Locate the cell with the specified text and output its (X, Y) center coordinate. 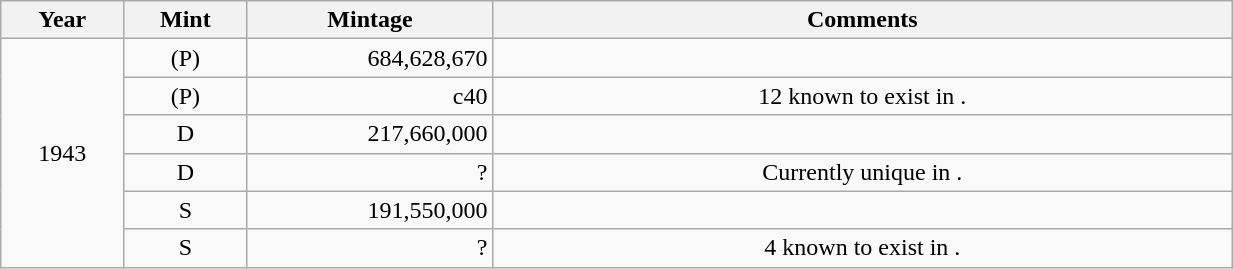
217,660,000 (370, 134)
Year (62, 20)
c40 (370, 96)
684,628,670 (370, 58)
4 known to exist in . (862, 248)
12 known to exist in . (862, 96)
191,550,000 (370, 210)
Mint (186, 20)
Comments (862, 20)
Mintage (370, 20)
1943 (62, 153)
Currently unique in . (862, 172)
